Search for the cell housing the specified text and yield its (x, y) center coordinate. 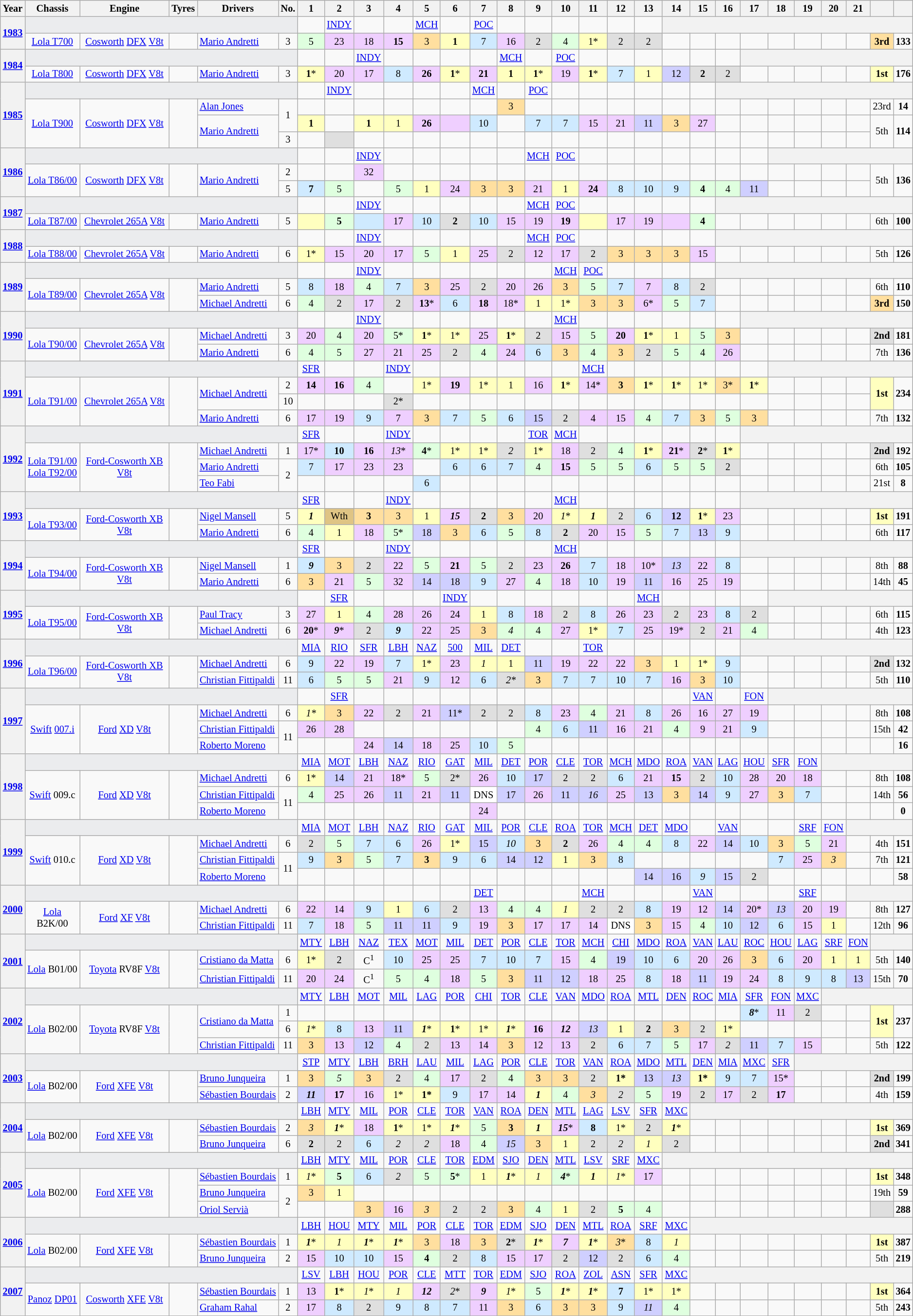
STP (311, 1062)
100 (903, 221)
No. (288, 8)
Lola T93/00 (53, 525)
1995 (13, 614)
341 (903, 1144)
45 (903, 582)
Lola T94/00 (53, 573)
500 (455, 647)
115 (903, 615)
19th (882, 1193)
Oriol Servià (238, 1209)
123 (903, 631)
Lola T95/00 (53, 623)
Swift 007.i (53, 729)
126 (903, 254)
Lola T86/00 (53, 180)
88 (903, 566)
364 (903, 1291)
Lola T91/00 (53, 401)
Paul Tracy (238, 615)
105 (903, 467)
1998 (13, 786)
Cosworth XFE V8t (125, 1299)
114 (903, 131)
243 (903, 1308)
122 (903, 1045)
Alan Jones (238, 107)
2000 (13, 909)
387 (903, 1242)
58 (903, 877)
176 (903, 74)
2004 (13, 1127)
1990 (13, 336)
1988 (13, 246)
TEX (398, 942)
Lola B01/00 (53, 969)
ASN (621, 1275)
56 (903, 795)
348 (903, 1177)
Tyres (183, 8)
Lola T900 (53, 123)
1984 (13, 65)
181 (903, 336)
MTT (455, 1275)
ZOL (593, 1275)
Drivers (238, 8)
191 (903, 516)
133 (903, 41)
199 (903, 1078)
2003 (13, 1078)
1992 (13, 458)
Lola T800 (53, 74)
21st (882, 483)
BRH (398, 1062)
219 (903, 1259)
1991 (13, 393)
127 (903, 909)
Graham Rahal (238, 1308)
11* (455, 713)
2007 (13, 1291)
1999 (13, 852)
Wth (339, 516)
192 (903, 451)
Lola T90/00 (53, 344)
12th (882, 926)
42 (903, 729)
8* (754, 1013)
Lola T87/00 (53, 221)
2002 (13, 1021)
1983 (13, 33)
159 (903, 1095)
2005 (13, 1185)
Lola T96/00 (53, 672)
369 (903, 1128)
151 (903, 844)
Swift 009.c (53, 794)
19* (676, 631)
1986 (13, 172)
Lola B2K/00 (53, 917)
10* (649, 566)
Lola T700 (53, 41)
1987 (13, 213)
9* (339, 631)
117 (903, 532)
288 (903, 1209)
234 (903, 393)
23rd (882, 107)
1997 (13, 721)
Panoz DP01 (53, 1299)
2006 (13, 1242)
0 (903, 811)
1994 (13, 566)
59 (903, 1193)
Ford XF V8t (125, 917)
2001 (13, 961)
Teo Fabi (238, 483)
14* (593, 385)
Lola T91/00Lola T92/00 (53, 467)
121 (903, 860)
Lola T88/00 (53, 254)
1989 (13, 287)
21* (676, 451)
1996 (13, 664)
Engine (125, 8)
Swift 010.c (53, 860)
70 (903, 978)
Year (13, 8)
150 (903, 303)
6* (649, 303)
Lola T89/00 (53, 295)
Chassis (53, 8)
96 (903, 926)
1985 (13, 115)
140 (903, 960)
237 (903, 1021)
17* (311, 451)
1993 (13, 516)
